Pinpoint the cell where the given text exists, returning its [x, y] midpoint coordinate. 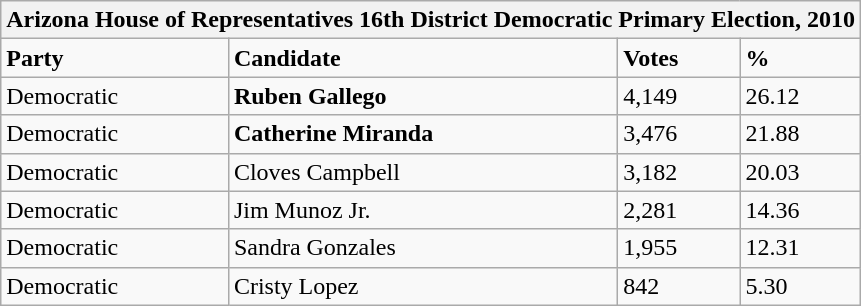
Candidate [422, 58]
26.12 [800, 96]
Cristy Lopez [422, 286]
4,149 [679, 96]
Jim Munoz Jr. [422, 210]
21.88 [800, 134]
3,182 [679, 172]
Catherine Miranda [422, 134]
Sandra Gonzales [422, 248]
12.31 [800, 248]
5.30 [800, 286]
Cloves Campbell [422, 172]
2,281 [679, 210]
% [800, 58]
1,955 [679, 248]
Ruben Gallego [422, 96]
Party [115, 58]
Votes [679, 58]
3,476 [679, 134]
842 [679, 286]
Arizona House of Representatives 16th District Democratic Primary Election, 2010 [431, 20]
14.36 [800, 210]
20.03 [800, 172]
